Return [x, y] of the center of cell containing provided text 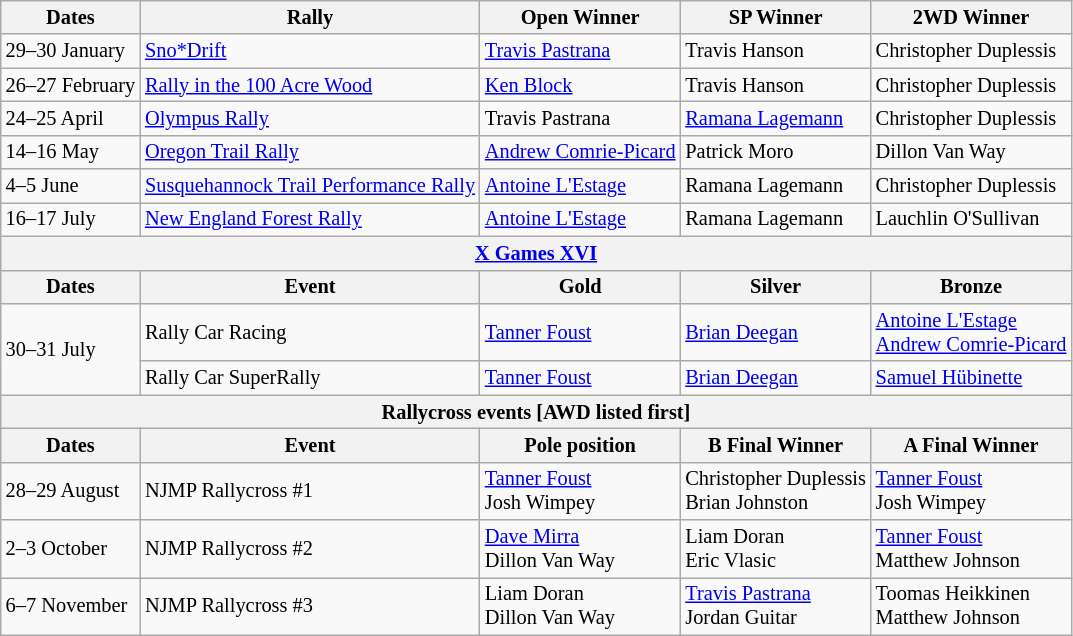
16–17 July [70, 219]
Dillon Van Way [971, 152]
B Final Winner [775, 445]
4–5 June [70, 186]
Sno*Drift [310, 51]
Dave MirraDillon Van Way [580, 549]
X Games XVI [536, 253]
Samuel Hübinette [971, 378]
Susquehannock Trail Performance Rally [310, 186]
Rally Car Racing [310, 332]
Liam DoranEric Vlasic [775, 549]
NJMP Rallycross #3 [310, 606]
Open Winner [580, 17]
28–29 August [70, 491]
2WD Winner [971, 17]
Rally [310, 17]
Pole position [580, 445]
6–7 November [70, 606]
24–25 April [70, 118]
Rallycross events [AWD listed first] [536, 412]
Liam DoranDillon Van Way [580, 606]
29–30 January [70, 51]
New England Forest Rally [310, 219]
A Final Winner [971, 445]
Oregon Trail Rally [310, 152]
Lauchlin O'Sullivan [971, 219]
NJMP Rallycross #1 [310, 491]
Gold [580, 287]
Silver [775, 287]
26–27 February [70, 85]
NJMP Rallycross #2 [310, 549]
2–3 October [70, 549]
Toomas HeikkinenMatthew Johnson [971, 606]
Rally Car SuperRally [310, 378]
Tanner FoustMatthew Johnson [971, 549]
Ken Block [580, 85]
Christopher DuplessisBrian Johnston [775, 491]
Patrick Moro [775, 152]
Antoine L'EstageAndrew Comrie-Picard [971, 332]
Rally in the 100 Acre Wood [310, 85]
Travis PastranaJordan Guitar [775, 606]
30–31 July [70, 348]
SP Winner [775, 17]
14–16 May [70, 152]
Andrew Comrie-Picard [580, 152]
Bronze [971, 287]
Olympus Rally [310, 118]
